Return the (X, Y) coordinate for the center point of the cell that contains the specified text.  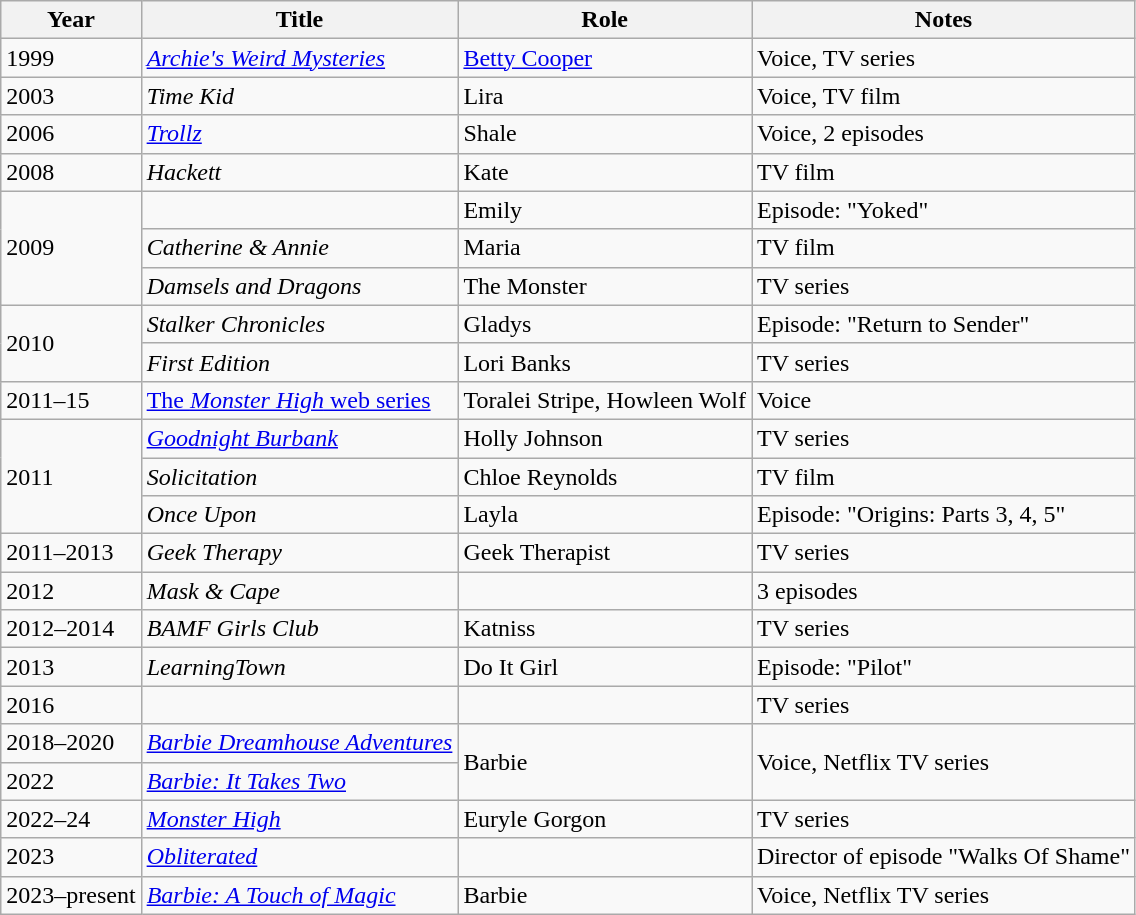
Euryle Gorgon (605, 819)
2018–2020 (71, 743)
Lori Banks (605, 362)
Voice (944, 400)
2011–15 (71, 400)
The Monster (605, 286)
Solicitation (300, 477)
2011–2013 (71, 553)
Holly Johnson (605, 438)
2012 (71, 591)
2023 (71, 857)
Monster High (300, 819)
Shale (605, 134)
Geek Therapy (300, 553)
2008 (71, 172)
Lira (605, 96)
LearningTown (300, 667)
Voice, TV film (944, 96)
Title (300, 20)
Goodnight Burbank (300, 438)
Do It Girl (605, 667)
Episode: "Pilot" (944, 667)
2011 (71, 476)
Voice, 2 episodes (944, 134)
Obliterated (300, 857)
2010 (71, 343)
Episode: "Yoked" (944, 210)
Archie's Weird Mysteries (300, 58)
Episode: "Origins: Parts 3, 4, 5" (944, 515)
Geek Therapist (605, 553)
Katniss (605, 629)
Hackett (300, 172)
Once Upon (300, 515)
Betty Cooper (605, 58)
3 episodes (944, 591)
Layla (605, 515)
Emily (605, 210)
2009 (71, 248)
Barbie Dreamhouse Adventures (300, 743)
Director of episode "Walks Of Shame" (944, 857)
Year (71, 20)
First Edition (300, 362)
2022 (71, 781)
Role (605, 20)
Time Kid (300, 96)
Mask & Cape (300, 591)
Gladys (605, 324)
Notes (944, 20)
Catherine & Annie (300, 248)
Chloe Reynolds (605, 477)
2006 (71, 134)
2022–24 (71, 819)
BAMF Girls Club (300, 629)
2016 (71, 705)
Stalker Chronicles (300, 324)
Kate (605, 172)
1999 (71, 58)
Voice, TV series (944, 58)
2003 (71, 96)
Barbie: It Takes Two (300, 781)
Episode: "Return to Sender" (944, 324)
Barbie: A Touch of Magic (300, 895)
Toralei Stripe, Howleen Wolf (605, 400)
2012–2014 (71, 629)
The Monster High web series (300, 400)
Maria (605, 248)
Trollz (300, 134)
2023–present (71, 895)
Damsels and Dragons (300, 286)
2013 (71, 667)
